Return [x, y] of the center of cell containing provided text 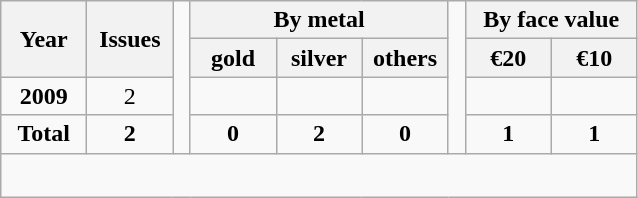
gold [233, 58]
2009 [44, 96]
silver [319, 58]
By metal [319, 20]
By face value [551, 20]
€20 [508, 58]
Issues [130, 39]
others [405, 58]
Year [44, 39]
€10 [594, 58]
Total [44, 134]
